Scan for the cell matching the given text and deliver its (X, Y) coordinate at center. 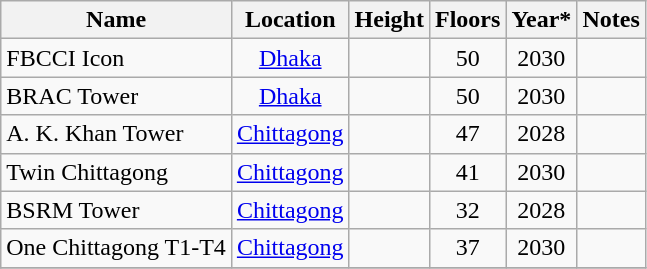
47 (467, 134)
BSRM Tower (116, 210)
One Chittagong T1-T4 (116, 248)
Year* (542, 20)
FBCCI Icon (116, 58)
A. K. Khan Tower (116, 134)
Location (290, 20)
Height (389, 20)
BRAC Tower (116, 96)
Name (116, 20)
Floors (467, 20)
32 (467, 210)
Notes (611, 20)
Twin Chittagong (116, 172)
37 (467, 248)
41 (467, 172)
